Determine the (x, y) coordinate at the center of the cell enclosing the given text.  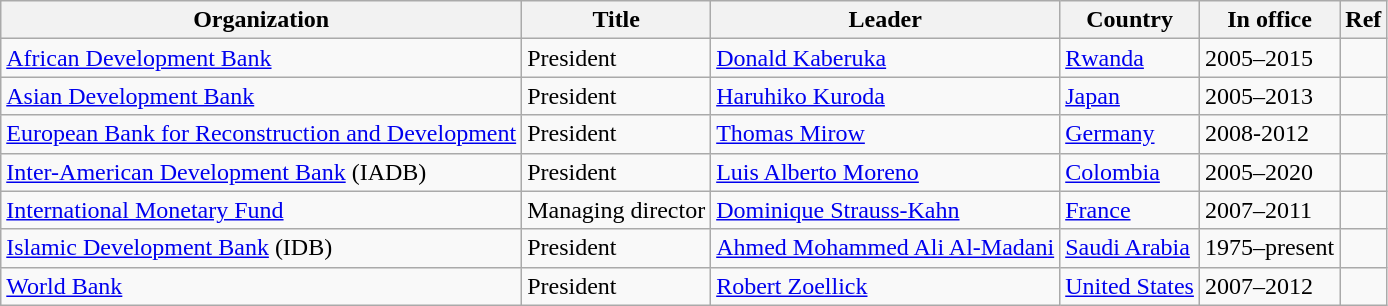
Colombia (1130, 172)
2005–2013 (1269, 96)
1975–present (1269, 248)
Donald Kaberuka (886, 58)
Germany (1130, 134)
Japan (1130, 96)
International Monetary Fund (262, 210)
Rwanda (1130, 58)
Luis Alberto Moreno (886, 172)
Title (616, 20)
African Development Bank (262, 58)
Dominique Strauss-Kahn (886, 210)
2005–2015 (1269, 58)
Islamic Development Bank (IDB) (262, 248)
2005–2020 (1269, 172)
In office (1269, 20)
Leader (886, 20)
Ahmed Mohammed Ali Al-Madani (886, 248)
Inter-American Development Bank (IADB) (262, 172)
European Bank for Reconstruction and Development (262, 134)
France (1130, 210)
Thomas Mirow (886, 134)
Organization (262, 20)
Ref (1364, 20)
World Bank (262, 286)
Managing director (616, 210)
2007–2012 (1269, 286)
Country (1130, 20)
Haruhiko Kuroda (886, 96)
United States (1130, 286)
Saudi Arabia (1130, 248)
2007–2011 (1269, 210)
Asian Development Bank (262, 96)
2008-2012 (1269, 134)
Robert Zoellick (886, 286)
